Determine the [X, Y] coordinate at the center of the cell enclosing the given text.  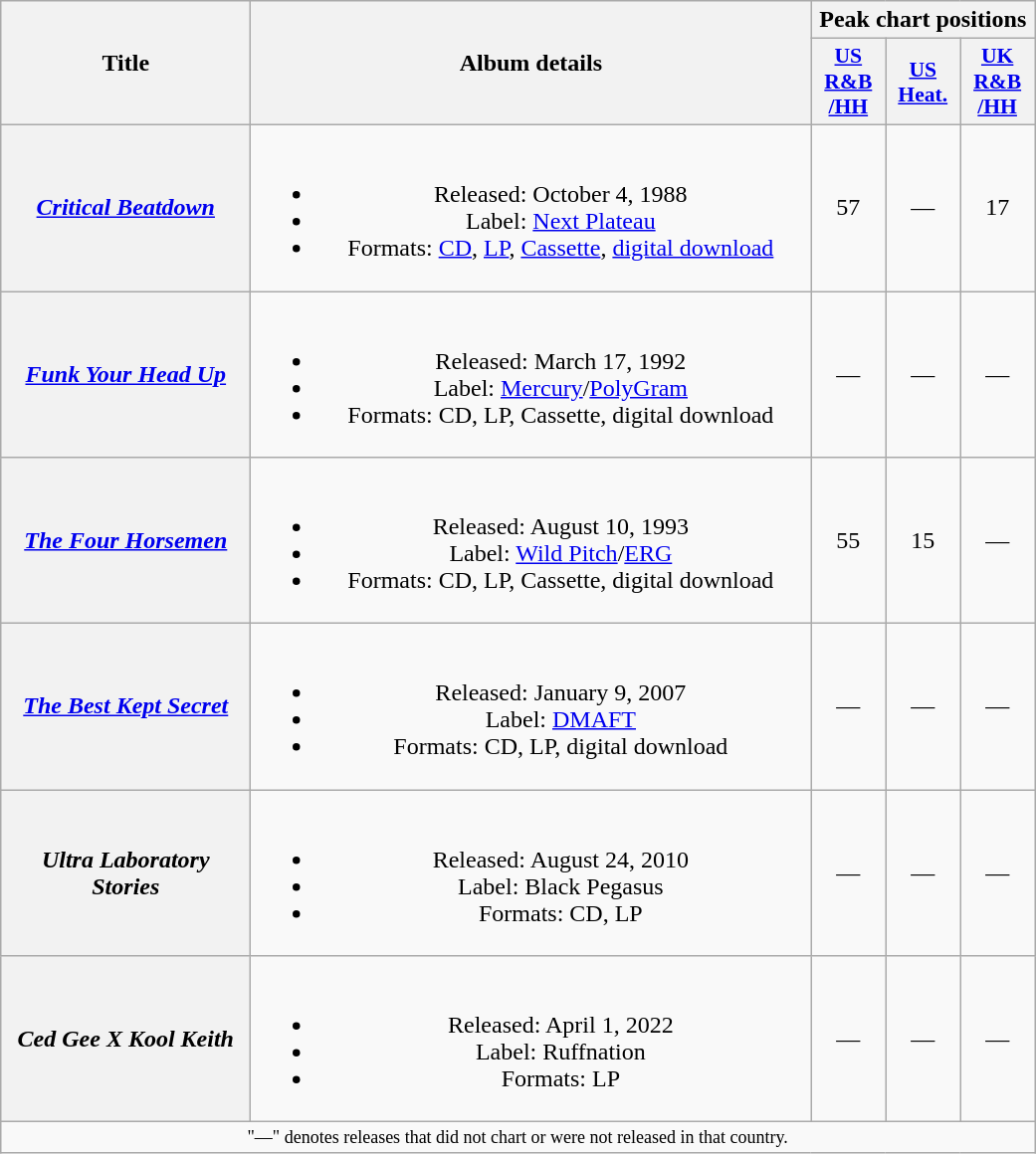
Released: January 9, 2007Label: DMAFTFormats: CD, LP, digital download [531, 706]
Title [125, 64]
17 [997, 207]
Ced Gee X Kool Keith [125, 1039]
The Best Kept Secret [125, 706]
Album details [531, 64]
USHeat. [924, 82]
Released: March 17, 1992Label: Mercury/PolyGramFormats: CD, LP, Cassette, digital download [531, 374]
57 [848, 207]
Ultra Laboratory Stories [125, 873]
15 [924, 541]
Critical Beatdown [125, 207]
Released: August 24, 2010Label: Black PegasusFormats: CD, LP [531, 873]
"—" denotes releases that did not chart or were not released in that country. [518, 1138]
Released: October 4, 1988Label: Next PlateauFormats: CD, LP, Cassette, digital download [531, 207]
Released: August 10, 1993Label: Wild Pitch/ERGFormats: CD, LP, Cassette, digital download [531, 541]
The Four Horsemen [125, 541]
Released: April 1, 2022Label: RuffnationFormats: LP [531, 1039]
Funk Your Head Up [125, 374]
USR&B/HH [848, 82]
Peak chart positions [924, 20]
55 [848, 541]
UKR&B/HH [997, 82]
